Return [X, Y] of the center of cell containing provided text 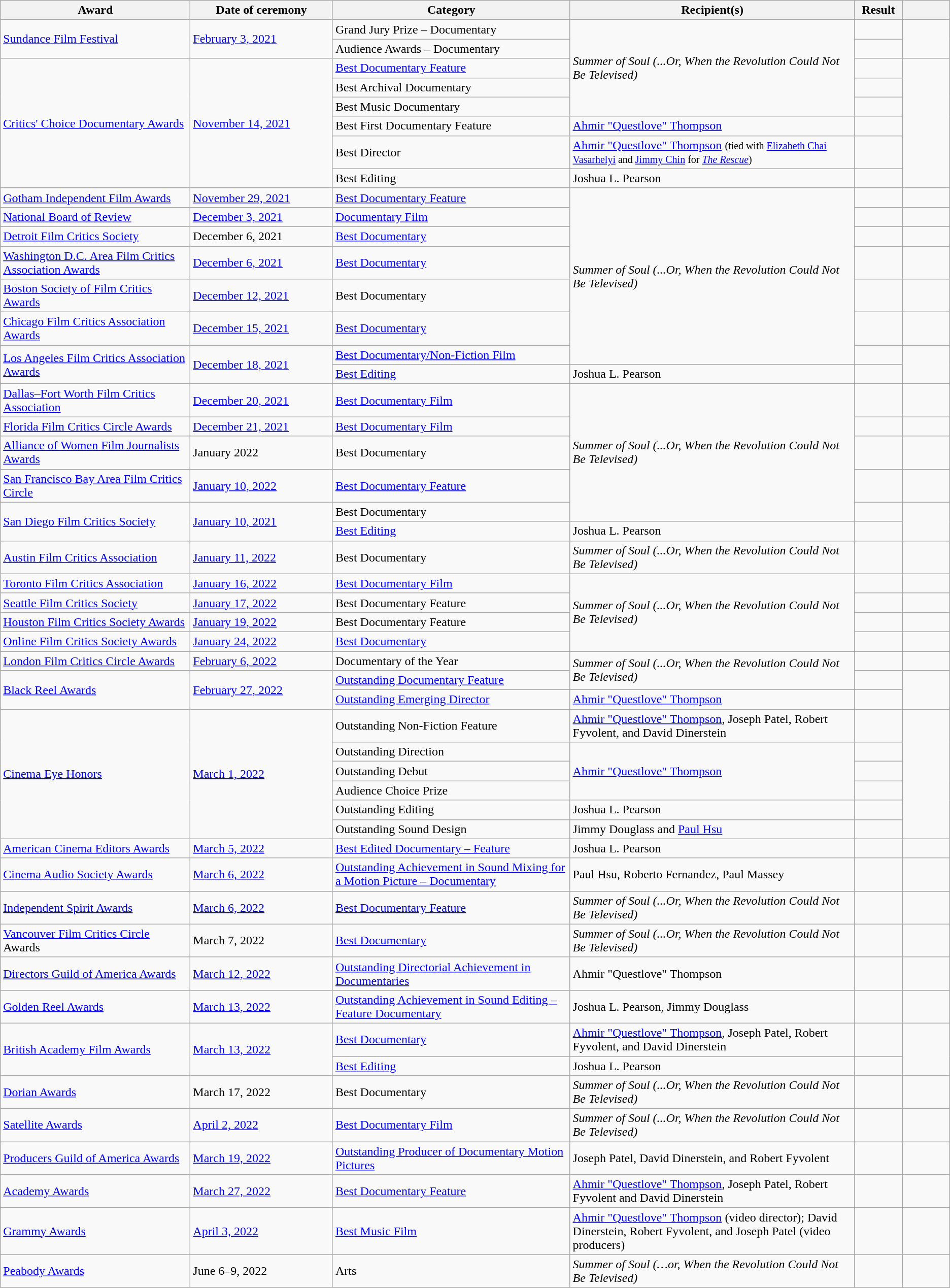
February 3, 2021 [262, 39]
Date of ceremony [262, 10]
December 15, 2021 [262, 329]
Peabody Awards [95, 1271]
Audience Choice Prize [451, 790]
February 27, 2022 [262, 690]
Audience Awards – Documentary [451, 49]
Jimmy Douglass and Paul Hsu [712, 829]
February 6, 2022 [262, 660]
November 29, 2021 [262, 197]
Outstanding Documentary Feature [451, 680]
Ahmir "Questlove" Thompson (tied with Elizabeth Chai Vasarhelyi and Jimmy Chin for The Rescue) [712, 152]
Dallas–Fort Worth Film Critics Association [95, 400]
December 12, 2021 [262, 295]
January 24, 2022 [262, 641]
Florida Film Critics Circle Awards [95, 426]
Documentary Film [451, 217]
Gotham Independent Film Awards [95, 197]
Directors Guild of America Awards [95, 974]
March 12, 2022 [262, 974]
Vancouver Film Critics Circle Awards [95, 940]
San Diego Film Critics Society [95, 521]
March 27, 2022 [262, 1191]
Outstanding Editing [451, 810]
Summer of Soul (…or, When the Revolution Could Not Be Televised) [712, 1271]
Outstanding Achievement in Sound Mixing for a Motion Picture – Documentary [451, 874]
December 18, 2021 [262, 365]
Best Edited Documentary – Feature [451, 848]
January 10, 2021 [262, 521]
Washington D.C. Area Film Critics Association Awards [95, 262]
March 17, 2022 [262, 1093]
Detroit Film Critics Society [95, 236]
Ahmir "Questlove" Thompson (video director); David Dinerstein, Robert Fyvolent, and Joseph Patel (video producers) [712, 1231]
March 5, 2022 [262, 848]
Houston Film Critics Society Awards [95, 622]
Outstanding Emerging Director [451, 700]
Independent Spirit Awards [95, 908]
Best Archival Documentary [451, 87]
March 7, 2022 [262, 940]
January 16, 2022 [262, 583]
June 6–9, 2022 [262, 1271]
Outstanding Non-Fiction Feature [451, 726]
Category [451, 10]
Chicago Film Critics Association Awards [95, 329]
Documentary of the Year [451, 660]
January 2022 [262, 453]
December 3, 2021 [262, 217]
London Film Critics Circle Awards [95, 660]
Paul Hsu, Roberto Fernandez, Paul Massey [712, 874]
Producers Guild of America Awards [95, 1159]
Sundance Film Festival [95, 39]
British Academy Film Awards [95, 1049]
Ahmir "Questlove" Thompson, Joseph Patel, Robert Fyvolent and David Dinerstein [712, 1191]
Joshua L. Pearson, Jimmy Douglass [712, 1006]
Seattle Film Critics Society [95, 603]
January 19, 2022 [262, 622]
December 20, 2021 [262, 400]
Result [878, 10]
January 10, 2022 [262, 485]
Award [95, 10]
Grand Jury Prize – Documentary [451, 29]
Toronto Film Critics Association [95, 583]
Online Film Critics Society Awards [95, 641]
Grammy Awards [95, 1231]
Best First Documentary Feature [451, 126]
Joseph Patel, David Dinerstein, and Robert Fyvolent [712, 1159]
April 2, 2022 [262, 1125]
Black Reel Awards [95, 690]
January 17, 2022 [262, 603]
Critics' Choice Documentary Awards [95, 123]
Outstanding Sound Design [451, 829]
Best Music Documentary [451, 107]
Los Angeles Film Critics Association Awards [95, 365]
April 3, 2022 [262, 1231]
Outstanding Producer of Documentary Motion Pictures [451, 1159]
National Board of Review [95, 217]
December 21, 2021 [262, 426]
Recipient(s) [712, 10]
Outstanding Debut [451, 771]
Best Music Film [451, 1231]
November 14, 2021 [262, 123]
Academy Awards [95, 1191]
January 11, 2022 [262, 557]
Cinema Eye Honors [95, 774]
San Francisco Bay Area Film Critics Circle [95, 485]
Boston Society of Film Critics Awards [95, 295]
American Cinema Editors Awards [95, 848]
March 19, 2022 [262, 1159]
Dorian Awards [95, 1093]
Outstanding Directorial Achievement in Documentaries [451, 974]
Alliance of Women Film Journalists Awards [95, 453]
Austin Film Critics Association [95, 557]
Outstanding Achievement in Sound Editing – Feature Documentary [451, 1006]
Cinema Audio Society Awards [95, 874]
Outstanding Direction [451, 752]
Best Documentary/Non-Fiction Film [451, 355]
March 1, 2022 [262, 774]
Golden Reel Awards [95, 1006]
Best Director [451, 152]
Arts [451, 1271]
Satellite Awards [95, 1125]
